For the text-containing cell, return its midpoint in (x, y) coordinate format. 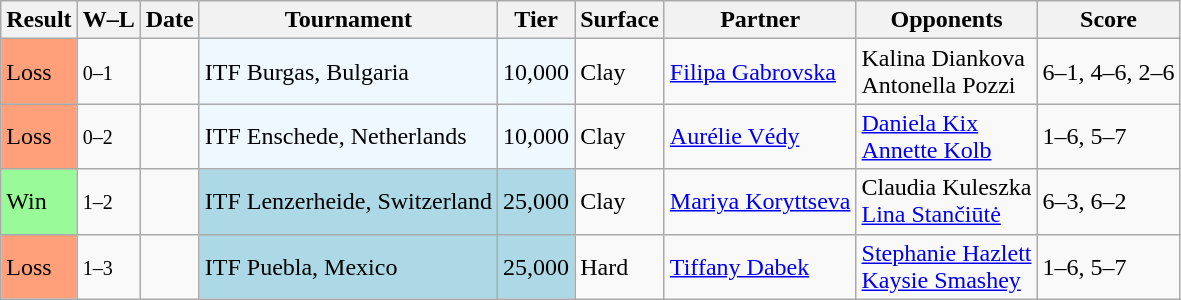
ITF Burgas, Bulgaria (348, 72)
0–1 (108, 72)
Stephanie Hazlett Kaysie Smashey (946, 266)
Surface (620, 20)
Result (39, 20)
W–L (108, 20)
Aurélie Védy (760, 136)
1–2 (108, 202)
Tournament (348, 20)
Daniela Kix Annette Kolb (946, 136)
ITF Enschede, Netherlands (348, 136)
Opponents (946, 20)
ITF Puebla, Mexico (348, 266)
1–3 (108, 266)
Claudia Kuleszka Lina Stančiūtė (946, 202)
0–2 (108, 136)
Filipa Gabrovska (760, 72)
Date (170, 20)
Hard (620, 266)
Mariya Koryttseva (760, 202)
Tier (536, 20)
Score (1108, 20)
Win (39, 202)
6–1, 4–6, 2–6 (1108, 72)
Tiffany Dabek (760, 266)
6–3, 6–2 (1108, 202)
Kalina Diankova Antonella Pozzi (946, 72)
ITF Lenzerheide, Switzerland (348, 202)
Partner (760, 20)
